Return the [x, y] coordinate for the center point of the cell that contains the specified text.  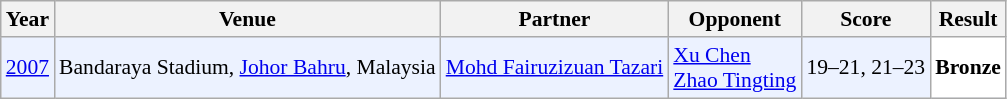
Result [968, 19]
Venue [248, 19]
Year [28, 19]
Mohd Fairuzizuan Tazari [555, 68]
Bandaraya Stadium, Johor Bahru, Malaysia [248, 68]
Bronze [968, 68]
2007 [28, 68]
Partner [555, 19]
19–21, 21–23 [866, 68]
Opponent [734, 19]
Xu Chen Zhao Tingting [734, 68]
Score [866, 19]
